Pinpoint the cell where the given text exists, returning its (X, Y) midpoint coordinate. 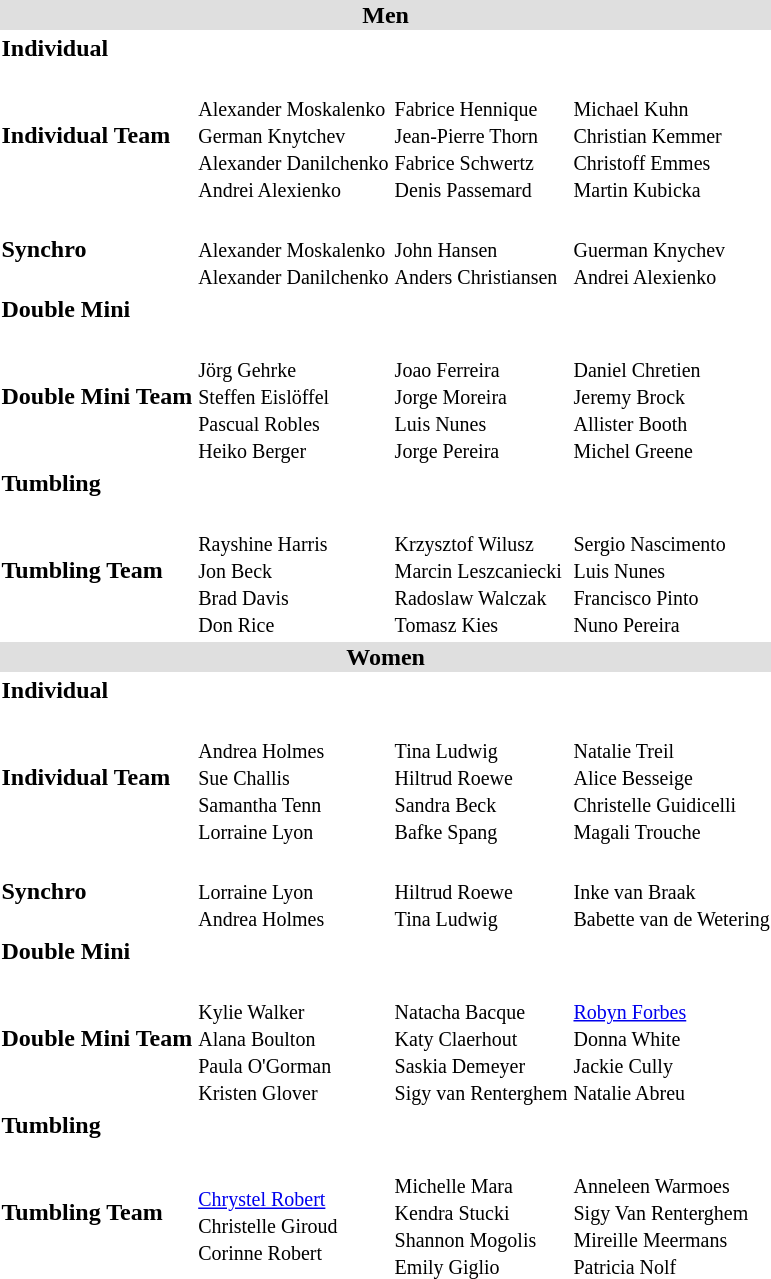
Women (386, 657)
Rayshine HarrisJon BeckBrad DavisDon Rice (294, 570)
Fabrice HenniqueJean-Pierre ThornFabrice SchwertzDenis Passemard (481, 135)
John HansenAnders Christiansen (481, 249)
Krzysztof WiluszMarcin LeszcanieckiRadoslaw WalczakTomasz Kies (481, 570)
Alexander MoskalenkoAlexander Danilchenko (294, 249)
Kylie WalkerAlana BoultonPaula O'GormanKristen Glover (294, 1038)
Tina LudwigHiltrud RoeweSandra BeckBafke Spang (481, 777)
Inke van BraakBabette van de Wetering (672, 891)
Men (386, 15)
Alexander MoskalenkoGerman KnytchevAlexander DanilchenkoAndrei Alexienko (294, 135)
Andrea HolmesSue ChallisSamantha TennLorraine Lyon (294, 777)
Michael KuhnChristian KemmerChristoff EmmesMartin Kubicka (672, 135)
Guerman KnychevAndrei Alexienko (672, 249)
Tumbling Team (97, 570)
Sergio NascimentoLuis NunesFrancisco PintoNuno Pereira (672, 570)
Hiltrud RoeweTina Ludwig (481, 891)
Natacha BacqueKaty ClaerhoutSaskia DemeyerSigy van Renterghem (481, 1038)
Jörg GehrkeSteffen EislöffelPascual RoblesHeiko Berger (294, 396)
Lorraine LyonAndrea Holmes (294, 891)
Robyn ForbesDonna WhiteJackie CullyNatalie Abreu (672, 1038)
Daniel ChretienJeremy BrockAllister BoothMichel Greene (672, 396)
Joao FerreiraJorge MoreiraLuis NunesJorge Pereira (481, 396)
Natalie TreilAlice BesseigeChristelle GuidicelliMagali Trouche (672, 777)
